Pinpoint the cell where the given text exists, returning its [X, Y] midpoint coordinate. 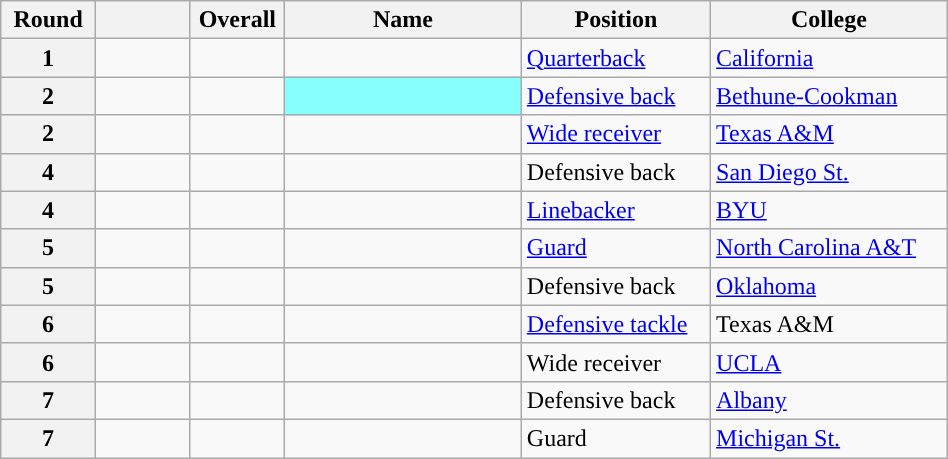
Defensive tackle [616, 324]
Albany [830, 400]
BYU [830, 210]
Name [404, 20]
North Carolina A&T [830, 248]
Position [616, 20]
Round [48, 20]
San Diego St. [830, 172]
Bethune-Cookman [830, 96]
College [830, 20]
UCLA [830, 362]
California [830, 58]
Michigan St. [830, 438]
Overall [238, 20]
Oklahoma [830, 286]
Quarterback [616, 58]
1 [48, 58]
Linebacker [616, 210]
